Locate the cell with the specified text and output its [x, y] center coordinate. 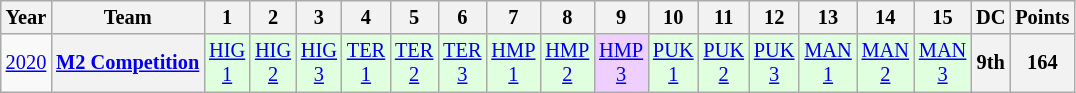
HIG1 [227, 63]
2 [273, 17]
TER3 [462, 63]
Team [128, 17]
7 [513, 17]
TER2 [414, 63]
3 [319, 17]
1 [227, 17]
HIG3 [319, 63]
DC [990, 17]
MAN1 [828, 63]
164 [1042, 63]
13 [828, 17]
12 [774, 17]
Year [26, 17]
HMP3 [621, 63]
10 [673, 17]
PUK1 [673, 63]
HIG2 [273, 63]
Points [1042, 17]
14 [886, 17]
9th [990, 63]
4 [366, 17]
11 [723, 17]
MAN3 [942, 63]
2020 [26, 63]
15 [942, 17]
PUK3 [774, 63]
9 [621, 17]
PUK2 [723, 63]
HMP1 [513, 63]
8 [567, 17]
6 [462, 17]
TER1 [366, 63]
HMP2 [567, 63]
5 [414, 17]
M2 Competition [128, 63]
MAN2 [886, 63]
